For the text-containing cell, return its midpoint in (x, y) coordinate format. 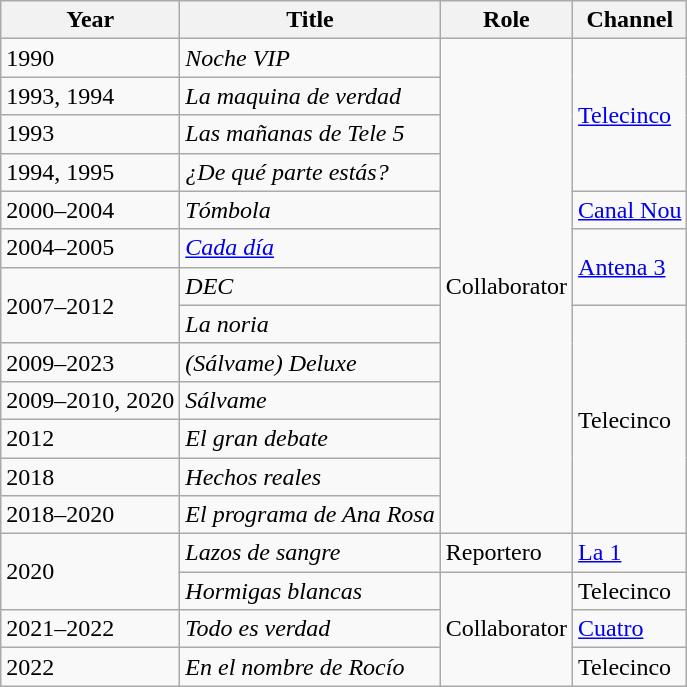
Sálvame (310, 400)
1993 (90, 134)
Role (506, 20)
2000–2004 (90, 210)
Las mañanas de Tele 5 (310, 134)
DEC (310, 286)
En el nombre de Rocío (310, 667)
Noche VIP (310, 58)
2018 (90, 477)
2012 (90, 438)
Title (310, 20)
Tómbola (310, 210)
Antena 3 (630, 267)
(Sálvame) Deluxe (310, 362)
Cuatro (630, 629)
1994, 1995 (90, 172)
Channel (630, 20)
Todo es verdad (310, 629)
2021–2022 (90, 629)
Lazos de sangre (310, 553)
2004–2005 (90, 248)
Cada día (310, 248)
2009–2010, 2020 (90, 400)
El gran debate (310, 438)
2009–2023 (90, 362)
Hechos reales (310, 477)
1993, 1994 (90, 96)
Reportero (506, 553)
2022 (90, 667)
2020 (90, 572)
Canal Nou (630, 210)
Hormigas blancas (310, 591)
El programa de Ana Rosa (310, 515)
¿De qué parte estás? (310, 172)
La 1 (630, 553)
1990 (90, 58)
La maquina de verdad (310, 96)
Year (90, 20)
2018–2020 (90, 515)
2007–2012 (90, 305)
La noria (310, 324)
